Scan for the cell matching the given text and deliver its [x, y] coordinate at center. 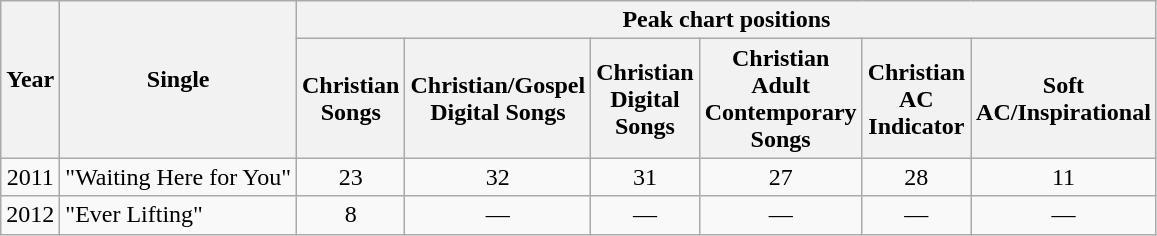
Christian/Gospel Digital Songs [498, 98]
2012 [30, 215]
Christian Adult Contemporary Songs [780, 98]
28 [916, 177]
Christian Digital Songs [645, 98]
"Ever Lifting" [178, 215]
Year [30, 80]
31 [645, 177]
Soft AC/Inspirational [1064, 98]
Peak chart positions [727, 20]
11 [1064, 177]
"Waiting Here for You" [178, 177]
8 [351, 215]
Christian AC Indicator [916, 98]
32 [498, 177]
23 [351, 177]
2011 [30, 177]
Christian Songs [351, 98]
Single [178, 80]
27 [780, 177]
